Pinpoint the cell where the given text exists, returning its [x, y] midpoint coordinate. 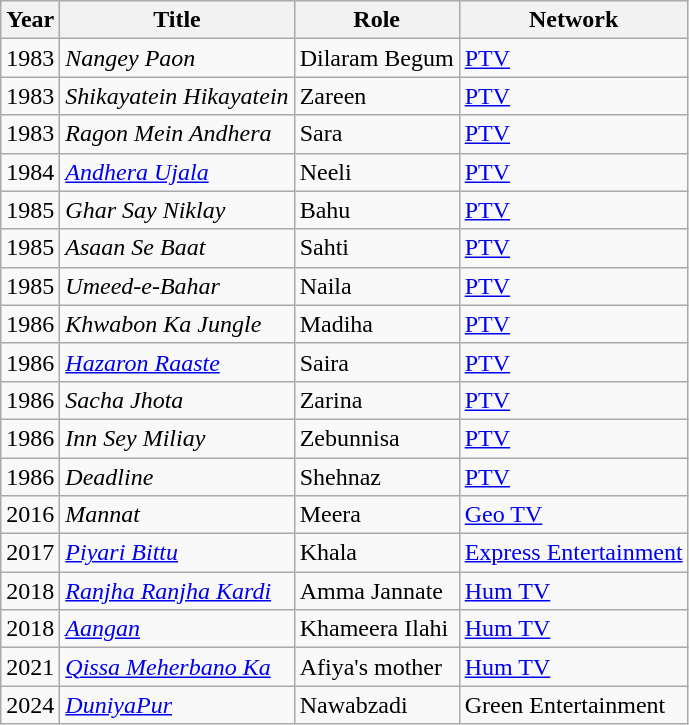
2016 [30, 515]
Bahu [376, 210]
Afiya's mother [376, 667]
2021 [30, 667]
Dilaram Begum [376, 58]
2017 [30, 553]
Madiha [376, 324]
Ranjha Ranjha Kardi [177, 591]
Express Entertainment [574, 553]
Inn Sey Miliay [177, 438]
Piyari Bittu [177, 553]
Sara [376, 134]
1984 [30, 172]
Neeli [376, 172]
DuniyaPur [177, 705]
Ragon Mein Andhera [177, 134]
Geo TV [574, 515]
Khwabon Ka Jungle [177, 324]
Umeed-e-Bahar [177, 286]
Khameera Ilahi [376, 629]
Shikayatein Hikayatein [177, 96]
Khala [376, 553]
Nawabzadi [376, 705]
Meera [376, 515]
Network [574, 20]
Naila [376, 286]
Sahti [376, 248]
2024 [30, 705]
Zareen [376, 96]
Ghar Say Niklay [177, 210]
Title [177, 20]
Hazaron Raaste [177, 362]
Amma Jannate [376, 591]
Mannat [177, 515]
Year [30, 20]
Zarina [376, 400]
Sacha Jhota [177, 400]
Aangan [177, 629]
Shehnaz [376, 477]
Deadline [177, 477]
Saira [376, 362]
Zebunnisa [376, 438]
Green Entertainment [574, 705]
Andhera Ujala [177, 172]
Asaan Se Baat [177, 248]
Qissa Meherbano Ka [177, 667]
Nangey Paon [177, 58]
Role [376, 20]
